Search for the cell housing the specified text and yield its (x, y) center coordinate. 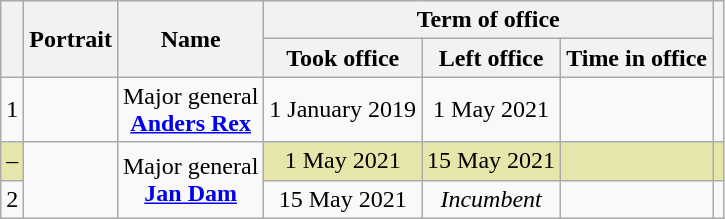
Major generalJan Dam (190, 180)
2 (12, 199)
Took office (343, 58)
Incumbent (492, 199)
Left office (492, 58)
Major generalAnders Rex (190, 110)
1 January 2019 (343, 110)
Term of office (488, 20)
1 (12, 110)
Time in office (637, 58)
Name (190, 39)
– (12, 161)
Portrait (71, 39)
